Identify which cell holds the provided text, then report its [X, Y] central coordinate. 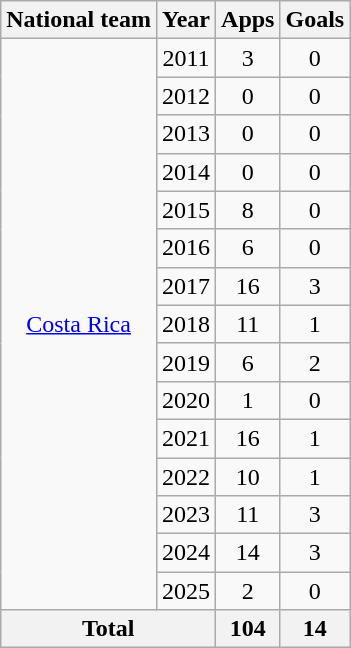
2011 [186, 58]
2023 [186, 515]
2013 [186, 134]
10 [248, 477]
8 [248, 210]
National team [79, 20]
2014 [186, 172]
104 [248, 629]
Year [186, 20]
2020 [186, 400]
2018 [186, 324]
2015 [186, 210]
2022 [186, 477]
2024 [186, 553]
2021 [186, 438]
2025 [186, 591]
Costa Rica [79, 324]
2019 [186, 362]
2012 [186, 96]
Apps [248, 20]
Goals [315, 20]
2017 [186, 286]
2016 [186, 248]
Total [108, 629]
